From the cell containing the given text, extract its center point as (x, y) coordinate. 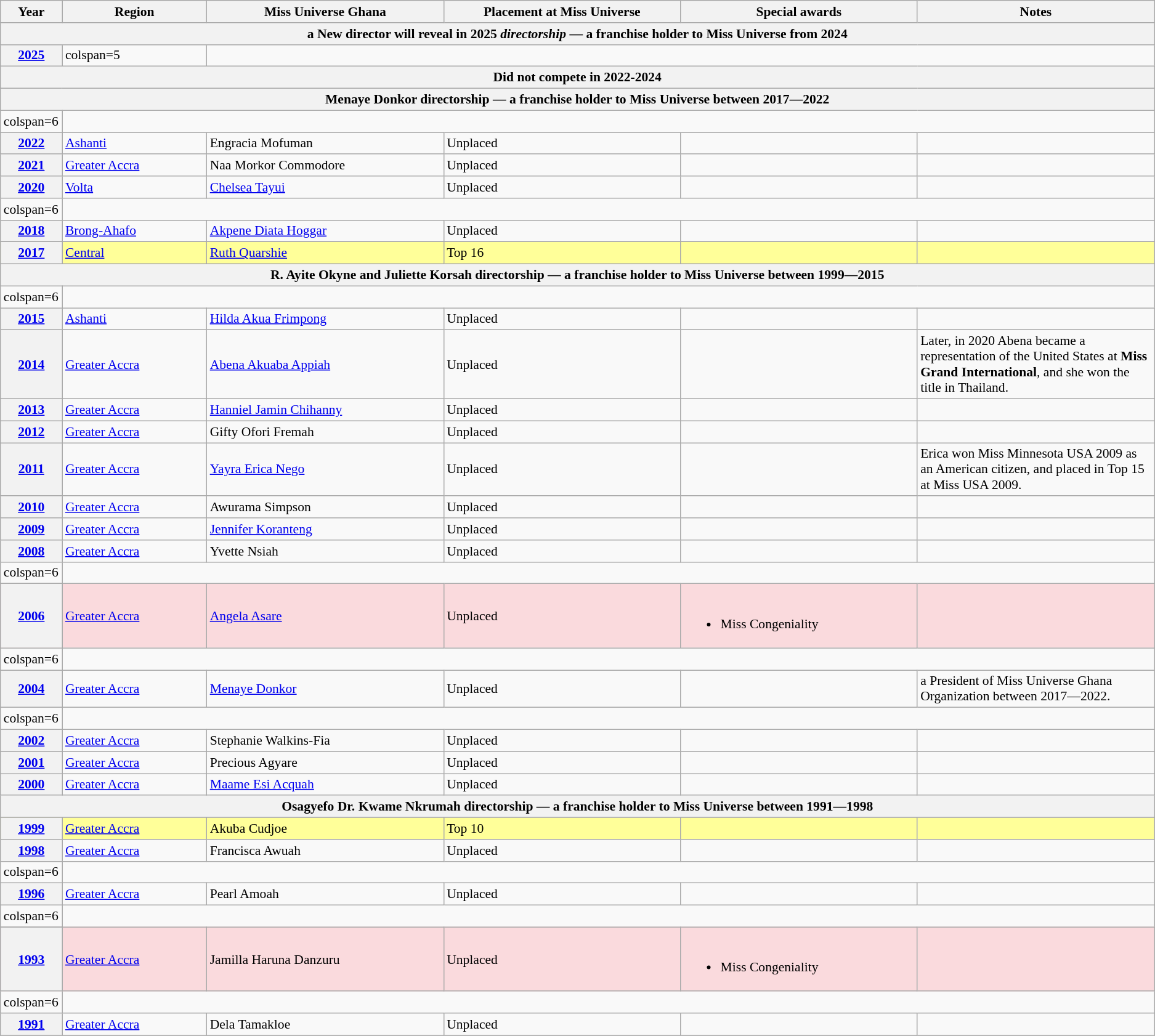
Region (134, 12)
2014 (31, 365)
Brong-Ahafo (134, 231)
2000 (31, 785)
2022 (31, 144)
Engracia Mofuman (325, 144)
R. Ayite Okyne and Juliette Korsah directorship — a franchise holder to Miss Universe between 1999―2015 (578, 275)
Menaye Donkor (325, 689)
Placement at Miss Universe (562, 12)
Volta (134, 187)
2002 (31, 741)
Gifty Ofori Fremah (325, 432)
Yayra Erica Nego (325, 469)
Did not compete in 2022-2024 (578, 78)
2025 (31, 55)
2013 (31, 410)
Ruth Quarshie (325, 253)
2006 (31, 616)
Chelsea Tayui (325, 187)
2010 (31, 508)
2017 (31, 253)
Akuba Cudjoe (325, 828)
Year (31, 12)
Precious Agyare (325, 763)
Top 16 (562, 253)
Angela Asare (325, 616)
Jamilla Haruna Danzuru (325, 959)
Pearl Amoah (325, 894)
2015 (31, 319)
1993 (31, 959)
Naa Morkor Commodore (325, 166)
Maame Esi Acquah (325, 785)
2011 (31, 469)
2021 (31, 166)
a President of Miss Universe Ghana Organization between 2017―2022. (1036, 689)
Menaye Donkor directorship — a franchise holder to Miss Universe between 2017―2022 (578, 100)
1996 (31, 894)
Abena Akuaba Appiah (325, 365)
Stephanie Walkins-Fia (325, 741)
colspan=5 (134, 55)
Miss Universe Ghana (325, 12)
2012 (31, 432)
1991 (31, 1024)
Hilda Akua Frimpong (325, 319)
Later, in 2020 Abena became a representation of the United States at Miss Grand International, and she won the title in Thailand. (1036, 365)
1998 (31, 851)
2001 (31, 763)
2018 (31, 231)
1999 (31, 828)
Notes (1036, 12)
Awurama Simpson (325, 508)
a New director will reveal in 2025 directorship — a franchise holder to Miss Universe from 2024 (578, 34)
Osagyefo Dr. Kwame Nkrumah directorship — a franchise holder to Miss Universe between 1991―1998 (578, 807)
Special awards (798, 12)
Central (134, 253)
Top 10 (562, 828)
Jennifer Koranteng (325, 529)
2004 (31, 689)
2020 (31, 187)
2008 (31, 551)
Dela Tamakloe (325, 1024)
Yvette Nsiah (325, 551)
Hanniel Jamin Chihanny (325, 410)
Francisca Awuah (325, 851)
Akpene Diata Hoggar (325, 231)
2009 (31, 529)
Erica won Miss Minnesota USA 2009 as an American citizen, and placed in Top 15 at Miss USA 2009. (1036, 469)
